Locate the cell with the specified text and output its (x, y) center coordinate. 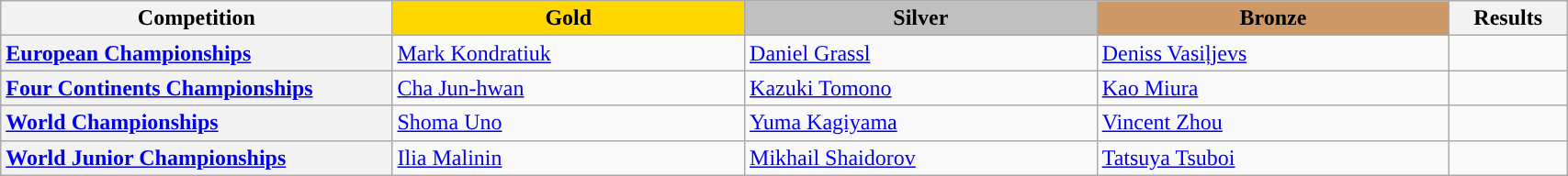
Tatsuya Tsuboi (1273, 158)
Gold (569, 18)
Silver (921, 18)
Bronze (1273, 18)
Kazuki Tomono (921, 88)
World Junior Championships (197, 158)
Four Continents Championships (197, 88)
Competition (197, 18)
Daniel Grassl (921, 53)
Cha Jun-hwan (569, 88)
Results (1508, 18)
Yuma Kagiyama (921, 123)
Shoma Uno (569, 123)
Vincent Zhou (1273, 123)
European Championships (197, 53)
Deniss Vasiļjevs (1273, 53)
Mikhail Shaidorov (921, 158)
Ilia Malinin (569, 158)
World Championships (197, 123)
Mark Kondratiuk (569, 53)
Kao Miura (1273, 88)
